Search for the cell housing the specified text and yield its [X, Y] center coordinate. 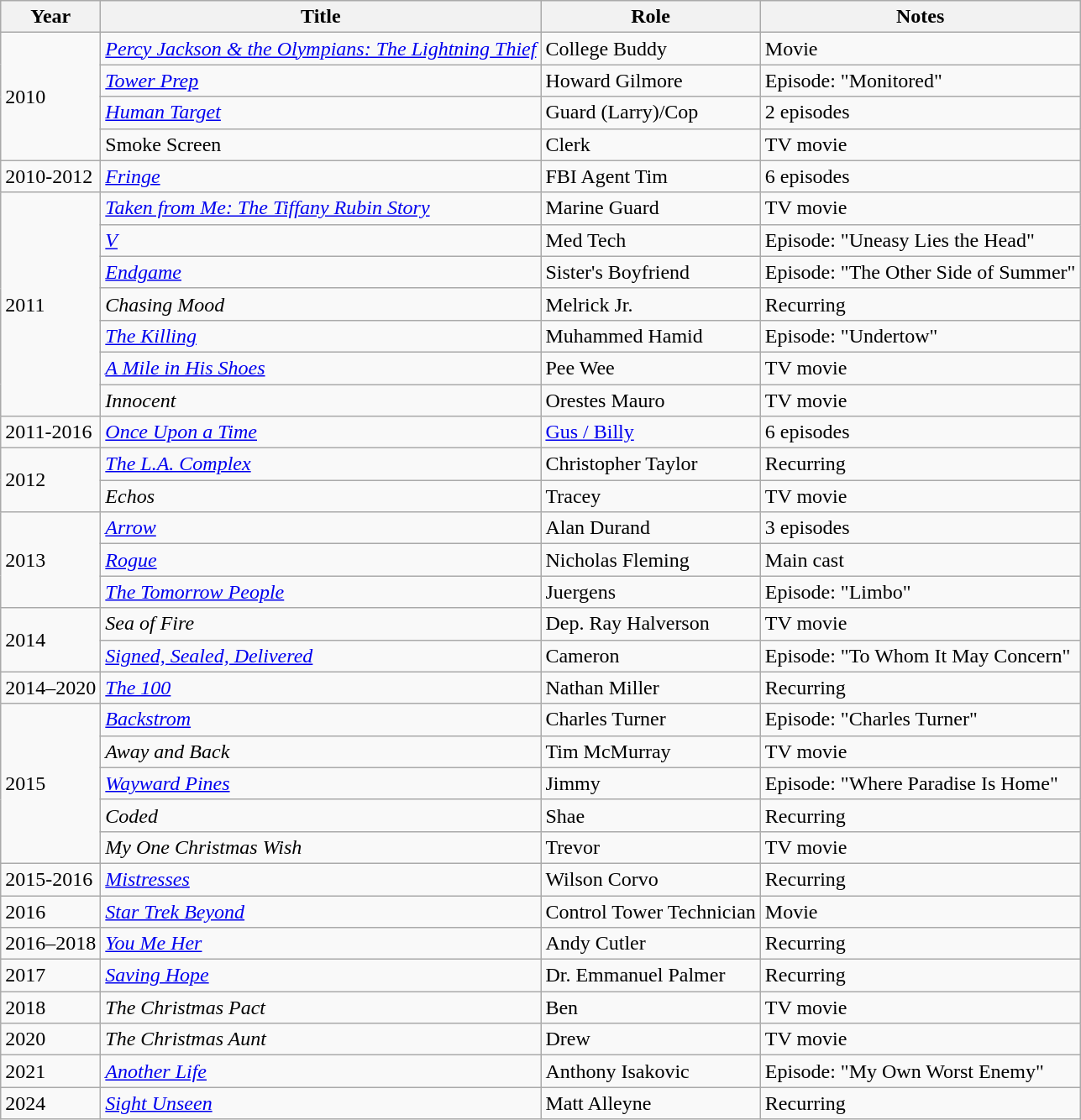
Sister's Boyfriend [650, 272]
2020 [50, 1039]
Tim McMurray [650, 751]
Drew [650, 1039]
Melrick Jr. [650, 304]
Nicholas Fleming [650, 560]
Rogue [321, 560]
2013 [50, 560]
Alan Durand [650, 528]
2015-2016 [50, 879]
2 episodes [921, 113]
Episode: "My Own Worst Enemy" [921, 1071]
FBI Agent Tim [650, 176]
Orestes Mauro [650, 400]
The Christmas Pact [321, 1007]
Andy Cutler [650, 944]
Title [321, 17]
2014–2020 [50, 688]
Saving Hope [321, 976]
The Tomorrow People [321, 592]
Guard (Larry)/Cop [650, 113]
2024 [50, 1103]
3 episodes [921, 528]
The Christmas Aunt [321, 1039]
College Buddy [650, 49]
Arrow [321, 528]
Away and Back [321, 751]
Clerk [650, 144]
Backstrom [321, 720]
Cameron [650, 656]
Episode: "Monitored" [921, 81]
Episode: "Limbo" [921, 592]
Episode: "Charles Turner" [921, 720]
Wayward Pines [321, 783]
My One Christmas Wish [321, 847]
2016–2018 [50, 944]
Charles Turner [650, 720]
2016 [50, 911]
Dr. Emmanuel Palmer [650, 976]
2018 [50, 1007]
A Mile in His Shoes [321, 368]
Chasing Mood [321, 304]
Innocent [321, 400]
Sea of Fire [321, 624]
Signed, Sealed, Delivered [321, 656]
Echos [321, 496]
Trevor [650, 847]
Howard Gilmore [650, 81]
Sight Unseen [321, 1103]
Muhammed Hamid [650, 336]
V [321, 240]
2010-2012 [50, 176]
Tracey [650, 496]
2011 [50, 304]
Fringe [321, 176]
Once Upon a Time [321, 432]
2021 [50, 1071]
Endgame [321, 272]
Smoke Screen [321, 144]
Year [50, 17]
2017 [50, 976]
Coded [321, 815]
Episode: "Where Paradise Is Home" [921, 783]
The Killing [321, 336]
2011-2016 [50, 432]
The L.A. Complex [321, 464]
Shae [650, 815]
2014 [50, 640]
Main cast [921, 560]
Episode: "To Whom It May Concern" [921, 656]
Human Target [321, 113]
Marine Guard [650, 208]
Taken from Me: The Tiffany Rubin Story [321, 208]
Star Trek Beyond [321, 911]
Med Tech [650, 240]
You Me Her [321, 944]
Gus / Billy [650, 432]
Jimmy [650, 783]
2015 [50, 783]
Pee Wee [650, 368]
Episode: "Uneasy Lies the Head" [921, 240]
Notes [921, 17]
Another Life [321, 1071]
Ben [650, 1007]
Episode: "The Other Side of Summer" [921, 272]
Mistresses [321, 879]
The 100 [321, 688]
Role [650, 17]
Episode: "Undertow" [921, 336]
Percy Jackson & the Olympians: The Lightning Thief [321, 49]
2012 [50, 480]
Nathan Miller [650, 688]
2010 [50, 97]
Matt Alleyne [650, 1103]
Juergens [650, 592]
Tower Prep [321, 81]
Anthony Isakovic [650, 1071]
Dep. Ray Halverson [650, 624]
Control Tower Technician [650, 911]
Christopher Taylor [650, 464]
Wilson Corvo [650, 879]
